For the text-containing cell, return its midpoint in [x, y] coordinate format. 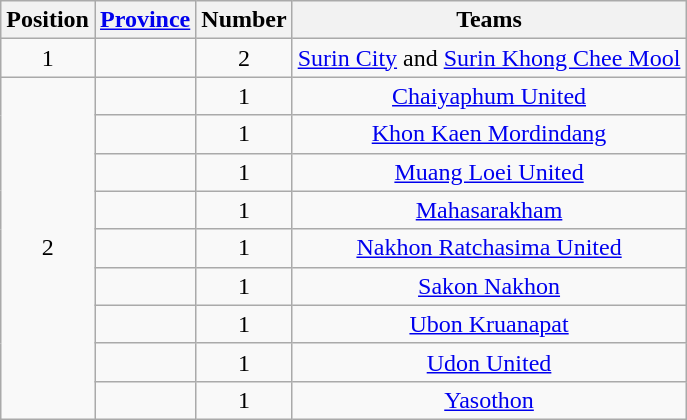
Khon Kaen Mordindang [489, 134]
Mahasarakham [489, 210]
Province [144, 20]
Udon United [489, 362]
Muang Loei United [489, 172]
Nakhon Ratchasima United [489, 248]
Teams [489, 20]
Chaiyaphum United [489, 96]
Sakon Nakhon [489, 286]
Yasothon [489, 400]
Number [244, 20]
Surin City and Surin Khong Chee Mool [489, 58]
Position [48, 20]
Ubon Kruanapat [489, 324]
